Extract the (x, y) coordinate from the center of the cell holding the provided text.  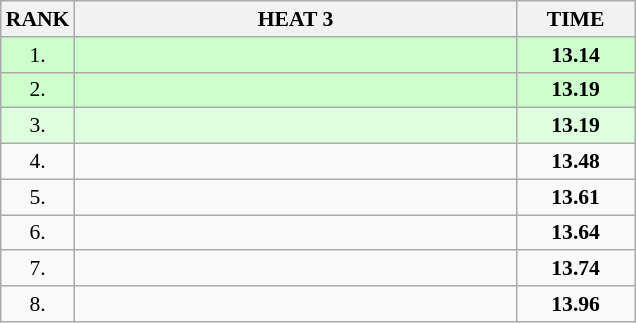
8. (38, 304)
TIME (576, 19)
7. (38, 269)
4. (38, 162)
5. (38, 197)
1. (38, 55)
13.74 (576, 269)
13.96 (576, 304)
3. (38, 126)
13.14 (576, 55)
6. (38, 233)
2. (38, 90)
13.48 (576, 162)
13.61 (576, 197)
13.64 (576, 233)
RANK (38, 19)
HEAT 3 (295, 19)
